Search for the cell housing the specified text and yield its [X, Y] center coordinate. 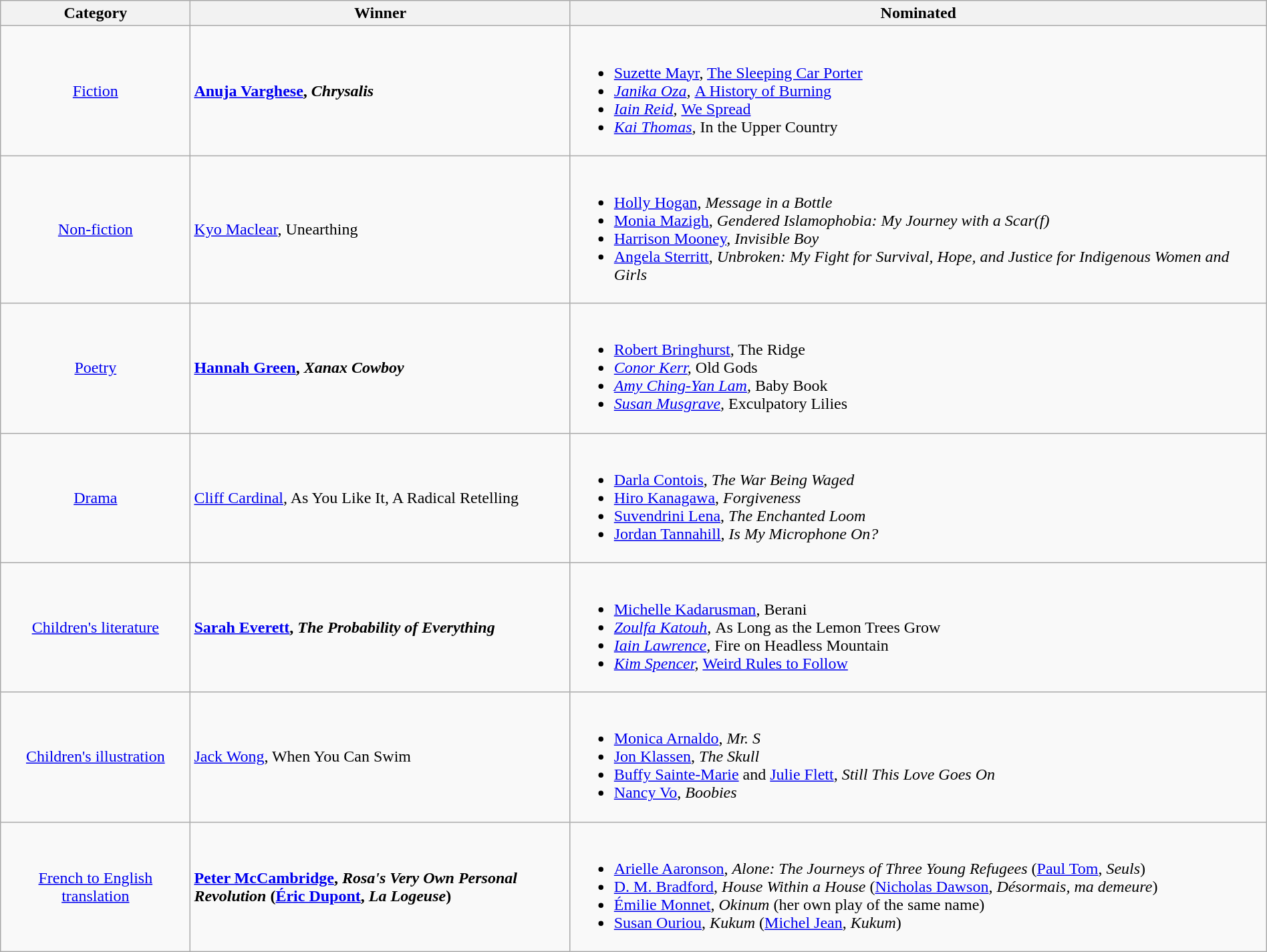
Suzette Mayr, The Sleeping Car PorterJanika Oza, A History of BurningIain Reid, We SpreadKai Thomas, In the Upper Country [918, 91]
Children's illustration [96, 757]
Cliff Cardinal, As You Like It, A Radical Retelling [380, 498]
Non-fiction [96, 230]
Sarah Everett, The Probability of Everything [380, 627]
Monica Arnaldo, Mr. SJon Klassen, The SkullBuffy Sainte-Marie and Julie Flett, Still This Love Goes OnNancy Vo, Boobies [918, 757]
Fiction [96, 91]
Jack Wong, When You Can Swim [380, 757]
Anuja Varghese, Chrysalis [380, 91]
Children's literature [96, 627]
Category [96, 13]
Peter McCambridge, Rosa's Very Own Personal Revolution (Éric Dupont, La Logeuse) [380, 887]
Darla Contois, The War Being WagedHiro Kanagawa, ForgivenessSuvendrini Lena, The Enchanted LoomJordan Tannahill, Is My Microphone On? [918, 498]
Hannah Green, Xanax Cowboy [380, 368]
Poetry [96, 368]
Nominated [918, 13]
Winner [380, 13]
Kyo Maclear, Unearthing [380, 230]
French to English translation [96, 887]
Robert Bringhurst, The RidgeConor Kerr, Old GodsAmy Ching-Yan Lam, Baby BookSusan Musgrave, Exculpatory Lilies [918, 368]
Michelle Kadarusman, BeraniZoulfa Katouh, As Long as the Lemon Trees GrowIain Lawrence, Fire on Headless MountainKim Spencer, Weird Rules to Follow [918, 627]
Drama [96, 498]
